Pinpoint the cell where the given text exists, returning its (X, Y) midpoint coordinate. 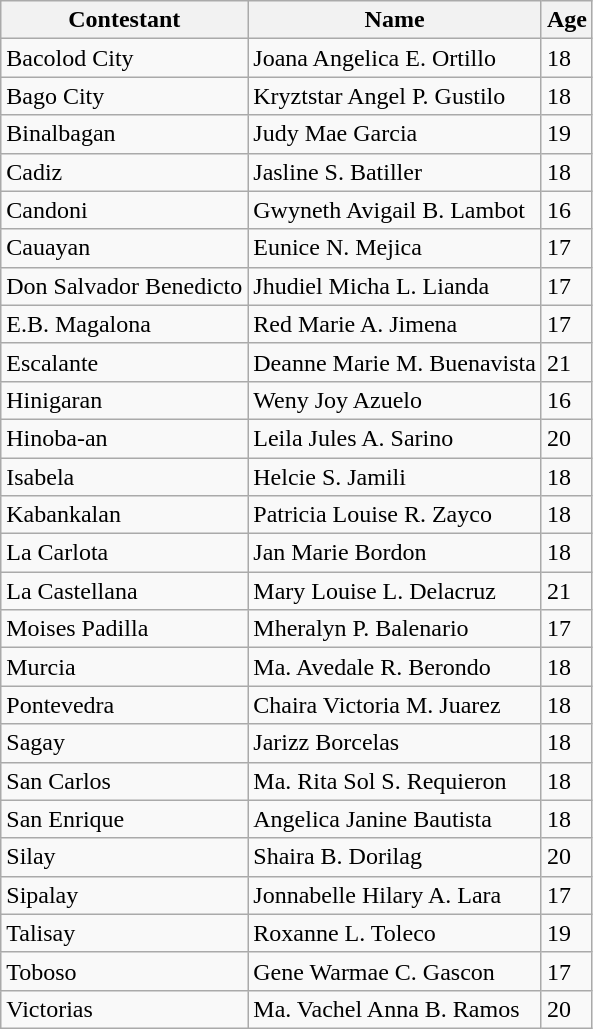
Murcia (124, 667)
San Carlos (124, 781)
Joana Angelica E. Ortillo (395, 58)
Angelica Janine Bautista (395, 819)
Shaira B. Dorilag (395, 857)
Name (395, 20)
Don Salvador Benedicto (124, 286)
Toboso (124, 971)
Bago City (124, 96)
Ma. Rita Sol S. Requieron (395, 781)
Gene Warmae C. Gascon (395, 971)
Binalbagan (124, 134)
Leila Jules A. Sarino (395, 438)
Deanne Marie M. Buenavista (395, 362)
Mheralyn P. Balenario (395, 629)
E.B. Magalona (124, 324)
Eunice N. Mejica (395, 248)
Contestant (124, 20)
San Enrique (124, 819)
Judy Mae Garcia (395, 134)
Helcie S. Jamili (395, 477)
Ma. Vachel Anna B. Ramos (395, 1009)
Jhudiel Micha L. Lianda (395, 286)
Patricia Louise R. Zayco (395, 515)
Kabankalan (124, 515)
Roxanne L. Toleco (395, 933)
Age (566, 20)
Victorias (124, 1009)
Sipalay (124, 895)
Silay (124, 857)
Bacolod City (124, 58)
Jan Marie Bordon (395, 553)
Talisay (124, 933)
Candoni (124, 210)
Gwyneth Avigail B. Lambot (395, 210)
Cauayan (124, 248)
Jarizz Borcelas (395, 743)
Hinoba-an (124, 438)
Jasline S. Batiller (395, 172)
Jonnabelle Hilary A. Lara (395, 895)
Hinigaran (124, 400)
Weny Joy Azuelo (395, 400)
La Carlota (124, 553)
Cadiz (124, 172)
Sagay (124, 743)
Red Marie A. Jimena (395, 324)
Ma. Avedale R. Berondo (395, 667)
Isabela (124, 477)
Pontevedra (124, 705)
Kryztstar Angel P. Gustilo (395, 96)
Mary Louise L. Delacruz (395, 591)
Escalante (124, 362)
Chaira Victoria M. Juarez (395, 705)
La Castellana (124, 591)
Moises Padilla (124, 629)
